Identify which cell holds the provided text, then report its [x, y] central coordinate. 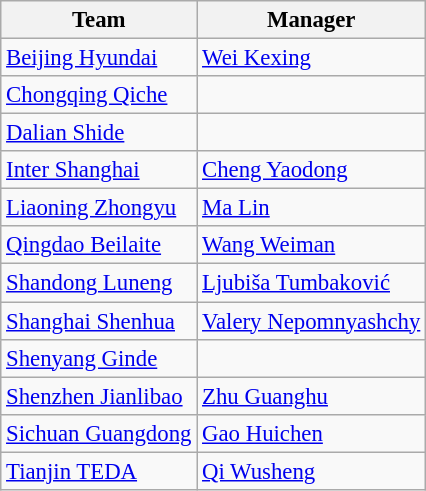
Shenyang Ginde [99, 358]
Valery Nepomnyashchy [312, 321]
Wei Kexing [312, 58]
Ma Lin [312, 208]
Qi Wusheng [312, 471]
Cheng Yaodong [312, 170]
Inter Shanghai [99, 170]
Team [99, 20]
Wang Weiman [312, 245]
Tianjin TEDA [99, 471]
Ljubiša Tumbaković [312, 283]
Shenzhen Jianlibao [99, 396]
Shandong Luneng [99, 283]
Sichuan Guangdong [99, 433]
Qingdao Beilaite [99, 245]
Gao Huichen [312, 433]
Dalian Shide [99, 133]
Manager [312, 20]
Beijing Hyundai [99, 58]
Liaoning Zhongyu [99, 208]
Chongqing Qiche [99, 95]
Shanghai Shenhua [99, 321]
Zhu Guanghu [312, 396]
